Extract the (x, y) coordinate from the center of the cell holding the provided text.  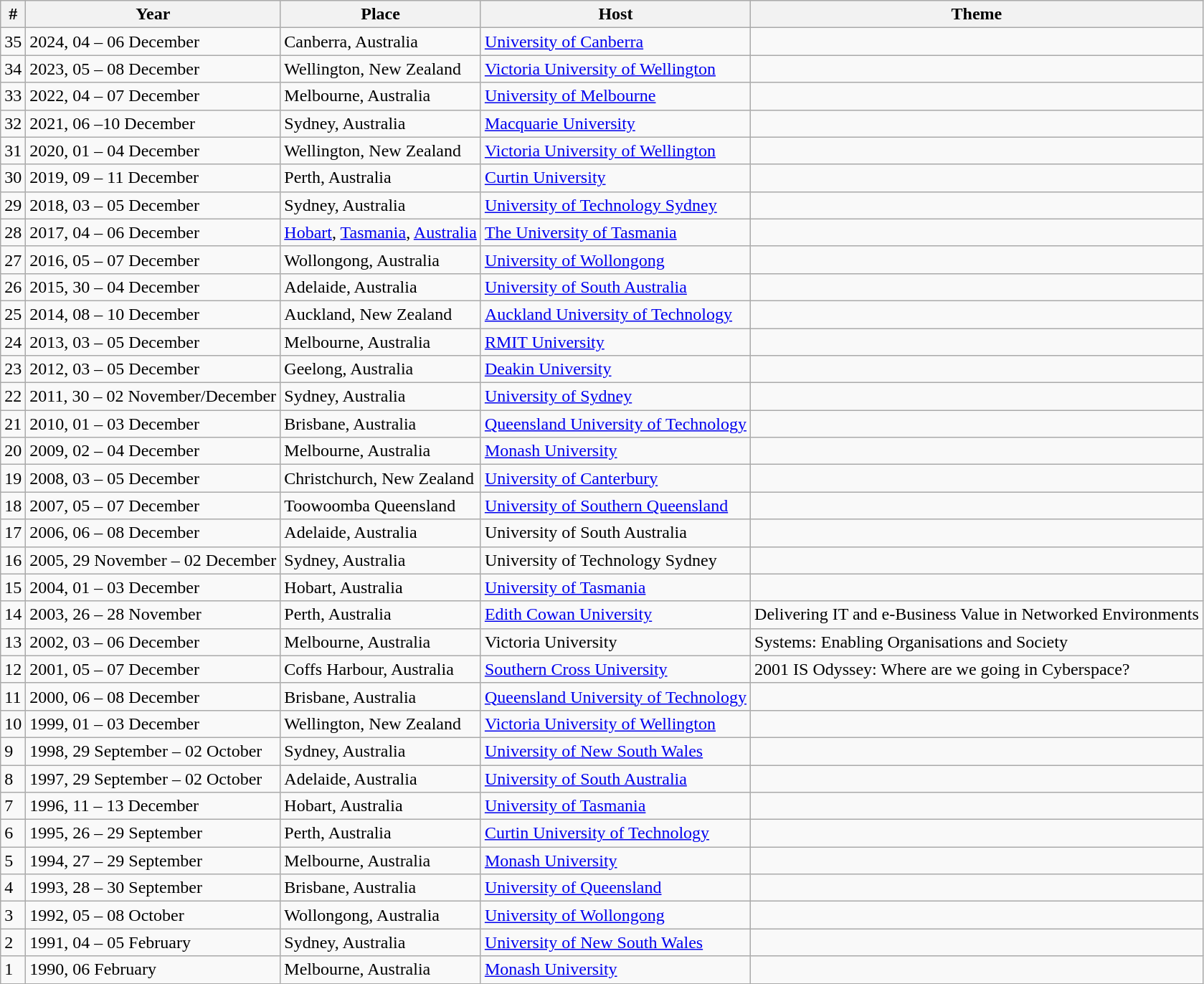
Place (381, 14)
Christchurch, New Zealand (381, 478)
Theme (977, 14)
30 (13, 178)
2012, 03 – 05 December (153, 369)
2014, 08 – 10 December (153, 314)
University of Canterbury (615, 478)
25 (13, 314)
2017, 04 – 06 December (153, 232)
University of Melbourne (615, 96)
5 (13, 861)
32 (13, 123)
Macquarie University (615, 123)
Curtin University (615, 178)
2009, 02 – 04 December (153, 451)
2000, 06 – 08 December (153, 696)
34 (13, 69)
Curtin University of Technology (615, 833)
2013, 03 – 05 December (153, 342)
3 (13, 915)
1994, 27 – 29 September (153, 861)
24 (13, 342)
Auckland University of Technology (615, 314)
21 (13, 424)
20 (13, 451)
7 (13, 806)
Toowoomba Queensland (381, 506)
2019, 09 – 11 December (153, 178)
Host (615, 14)
2005, 29 November – 02 December (153, 560)
26 (13, 287)
2015, 30 – 04 December (153, 287)
Auckland, New Zealand (381, 314)
12 (13, 669)
22 (13, 397)
1992, 05 – 08 October (153, 915)
2022, 04 – 07 December (153, 96)
The University of Tasmania (615, 232)
17 (13, 533)
14 (13, 615)
Edith Cowan University (615, 615)
Delivering IT and e-Business Value in Networked Environments (977, 615)
2021, 06 –10 December (153, 123)
2010, 01 – 03 December (153, 424)
29 (13, 205)
2006, 06 – 08 December (153, 533)
2011, 30 – 02 November/December (153, 397)
RMIT University (615, 342)
2020, 01 – 04 December (153, 151)
1998, 29 September – 02 October (153, 751)
1993, 28 – 30 September (153, 888)
13 (13, 642)
33 (13, 96)
1990, 06 February (153, 970)
Canberra, Australia (381, 42)
4 (13, 888)
16 (13, 560)
1 (13, 970)
6 (13, 833)
University of Southern Queensland (615, 506)
Southern Cross University (615, 669)
2024, 04 – 06 December (153, 42)
2 (13, 942)
1991, 04 – 05 February (153, 942)
11 (13, 696)
Coffs Harbour, Australia (381, 669)
2001 IS Odyssey: Where are we going in Cyberspace? (977, 669)
1996, 11 – 13 December (153, 806)
2004, 01 – 03 December (153, 587)
University of Canberra (615, 42)
2016, 05 – 07 December (153, 260)
15 (13, 587)
Systems: Enabling Organisations and Society (977, 642)
2008, 03 – 05 December (153, 478)
2003, 26 – 28 November (153, 615)
2002, 03 – 06 December (153, 642)
Geelong, Australia (381, 369)
28 (13, 232)
2018, 03 – 05 December (153, 205)
9 (13, 751)
1995, 26 – 29 September (153, 833)
18 (13, 506)
27 (13, 260)
Hobart, Tasmania, Australia (381, 232)
31 (13, 151)
1999, 01 – 03 December (153, 724)
19 (13, 478)
10 (13, 724)
Year (153, 14)
8 (13, 778)
# (13, 14)
1997, 29 September – 02 October (153, 778)
2007, 05 – 07 December (153, 506)
University of Queensland (615, 888)
2023, 05 – 08 December (153, 69)
Deakin University (615, 369)
University of Sydney (615, 397)
Victoria University (615, 642)
35 (13, 42)
2001, 05 – 07 December (153, 669)
23 (13, 369)
